Locate the cell with the specified text and output its (X, Y) center coordinate. 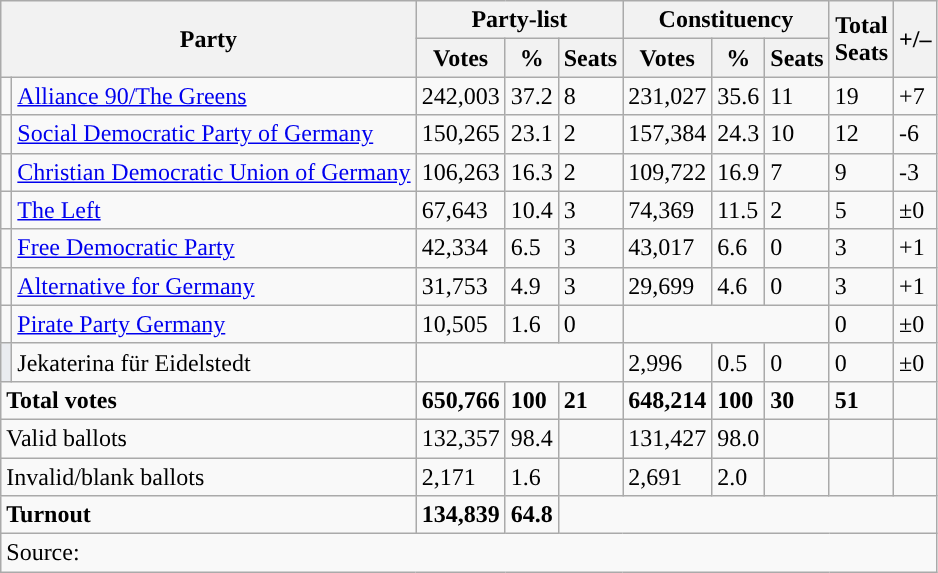
30 (797, 400)
+/– (916, 39)
16.3 (532, 172)
4.9 (532, 286)
Party (208, 39)
2,996 (668, 362)
109,722 (668, 172)
-3 (916, 172)
29,699 (668, 286)
Alliance 90/The Greens (214, 96)
10 (797, 134)
Social Democratic Party of Germany (214, 134)
98.4 (532, 438)
2.0 (738, 477)
35.6 (738, 96)
131,427 (668, 438)
19 (861, 96)
6.6 (738, 248)
Invalid/blank ballots (208, 477)
242,003 (460, 96)
10.4 (532, 210)
4.6 (738, 286)
42,334 (460, 248)
31,753 (460, 286)
11.5 (738, 210)
74,369 (668, 210)
Alternative for Germany (214, 286)
67,643 (460, 210)
11 (797, 96)
0.5 (738, 362)
43,017 (668, 248)
51 (861, 400)
134,839 (460, 515)
+7 (916, 96)
5 (861, 210)
Pirate Party Germany (214, 324)
648,214 (668, 400)
Free Democratic Party (214, 248)
2,691 (668, 477)
Turnout (208, 515)
16.9 (738, 172)
Jekaterina für Eidelstedt (214, 362)
Source: (469, 553)
The Left (214, 210)
9 (861, 172)
Valid ballots (208, 438)
150,265 (460, 134)
37.2 (532, 96)
7 (797, 172)
Party-list (520, 20)
157,384 (668, 134)
106,263 (460, 172)
Total votes (208, 400)
12 (861, 134)
21 (590, 400)
Christian Democratic Union of Germany (214, 172)
2,171 (460, 477)
650,766 (460, 400)
10,505 (460, 324)
6.5 (532, 248)
98.0 (738, 438)
23.1 (532, 134)
64.8 (532, 515)
-6 (916, 134)
132,357 (460, 438)
Constituency (726, 20)
24.3 (738, 134)
TotalSeats (861, 39)
8 (590, 96)
231,027 (668, 96)
